Identify which cell holds the provided text, then report its (X, Y) central coordinate. 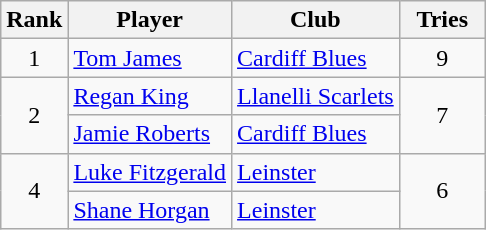
Luke Fitzgerald (150, 172)
Regan King (150, 96)
Rank (34, 20)
7 (442, 115)
2 (34, 115)
Llanelli Scarlets (316, 96)
Player (150, 20)
6 (442, 191)
1 (34, 58)
9 (442, 58)
Tom James (150, 58)
4 (34, 191)
Shane Horgan (150, 210)
Jamie Roberts (150, 134)
Tries (442, 20)
Club (316, 20)
